Locate the cell with the specified text and output its (x, y) center coordinate. 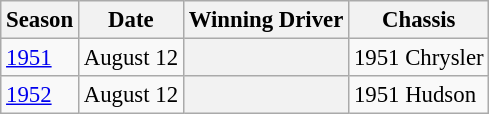
1951 Hudson (419, 95)
Chassis (419, 20)
1952 (40, 95)
Date (130, 20)
1951 Chrysler (419, 58)
1951 (40, 58)
Season (40, 20)
Winning Driver (266, 20)
